Find where the given text appears and provide that cell's center as (x, y) coordinate. 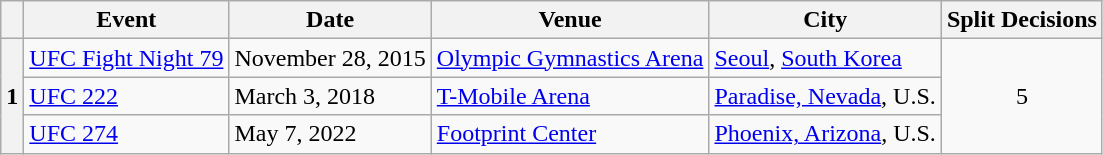
Event (126, 20)
T-Mobile Arena (570, 96)
Paradise, Nevada, U.S. (825, 96)
Date (330, 20)
City (825, 20)
Olympic Gymnastics Arena (570, 58)
UFC 222 (126, 96)
UFC 274 (126, 134)
Venue (570, 20)
March 3, 2018 (330, 96)
Seoul, South Korea (825, 58)
Split Decisions (1022, 20)
1 (12, 96)
Phoenix, Arizona, U.S. (825, 134)
Footprint Center (570, 134)
May 7, 2022 (330, 134)
UFC Fight Night 79 (126, 58)
5 (1022, 96)
November 28, 2015 (330, 58)
